From the cell containing the given text, extract its center point as [X, Y] coordinate. 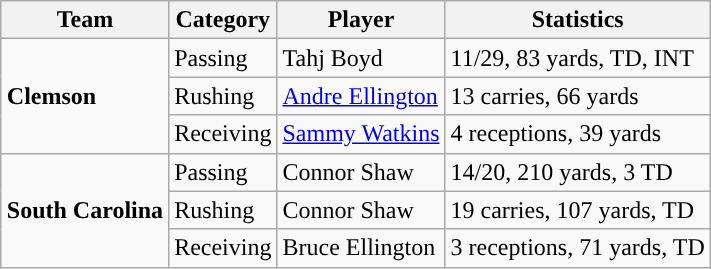
Clemson [84, 96]
Bruce Ellington [361, 248]
Category [223, 20]
South Carolina [84, 210]
Sammy Watkins [361, 134]
Player [361, 20]
11/29, 83 yards, TD, INT [578, 58]
4 receptions, 39 yards [578, 134]
13 carries, 66 yards [578, 96]
Andre Ellington [361, 96]
3 receptions, 71 yards, TD [578, 248]
Team [84, 20]
Tahj Boyd [361, 58]
14/20, 210 yards, 3 TD [578, 172]
Statistics [578, 20]
19 carries, 107 yards, TD [578, 210]
